Locate the cell with the specified text and output its (x, y) center coordinate. 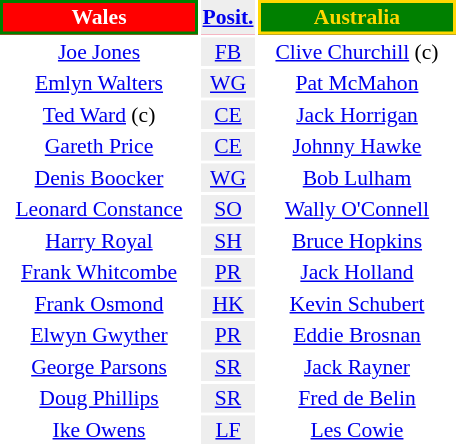
Doug Phillips (99, 398)
Frank Osmond (99, 304)
Gareth Price (99, 146)
Bruce Hopkins (357, 240)
Australia (357, 17)
Leonard Constance (99, 209)
George Parsons (99, 366)
Johnny Hawke (357, 146)
Harry Royal (99, 240)
SO (228, 209)
Ted Ward (c) (99, 114)
Elwyn Gwyther (99, 335)
Jack Horrigan (357, 114)
Emlyn Walters (99, 83)
HK (228, 304)
Jack Holland (357, 272)
Posit. (228, 17)
Clive Churchill (c) (357, 52)
LF (228, 430)
Wally O'Connell (357, 209)
Ike Owens (99, 430)
Les Cowie (357, 430)
Jack Rayner (357, 366)
Joe Jones (99, 52)
Bob Lulham (357, 178)
Denis Boocker (99, 178)
Pat McMahon (357, 83)
FB (228, 52)
Kevin Schubert (357, 304)
SH (228, 240)
Wales (99, 17)
Eddie Brosnan (357, 335)
Frank Whitcombe (99, 272)
Fred de Belin (357, 398)
